Extract the [X, Y] coordinate from the center of the cell holding the provided text.  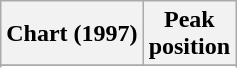
Chart (1997) [72, 34]
Peakposition [189, 34]
